Capture the cell that displays the provided text and extract its (x, y) central coordinate. 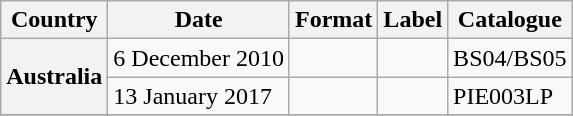
PIE003LP (510, 96)
6 December 2010 (199, 58)
13 January 2017 (199, 96)
Country (54, 20)
Australia (54, 77)
Label (413, 20)
Date (199, 20)
Catalogue (510, 20)
Format (333, 20)
BS04/BS05 (510, 58)
